For the text-containing cell, return its midpoint in [x, y] coordinate format. 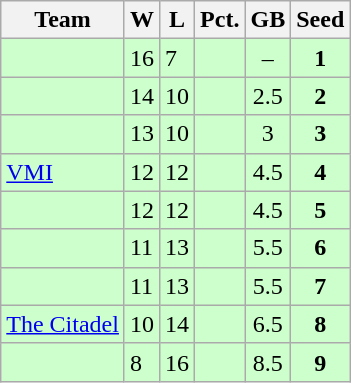
6.5 [268, 324]
Team [63, 20]
Pct. [220, 20]
9 [320, 362]
4 [320, 172]
Seed [320, 20]
8.5 [268, 362]
W [142, 20]
The Citadel [63, 324]
1 [320, 58]
2 [320, 96]
L [178, 20]
5 [320, 210]
2.5 [268, 96]
– [268, 58]
6 [320, 248]
GB [268, 20]
VMI [63, 172]
